Return [x, y] of the center of cell containing provided text 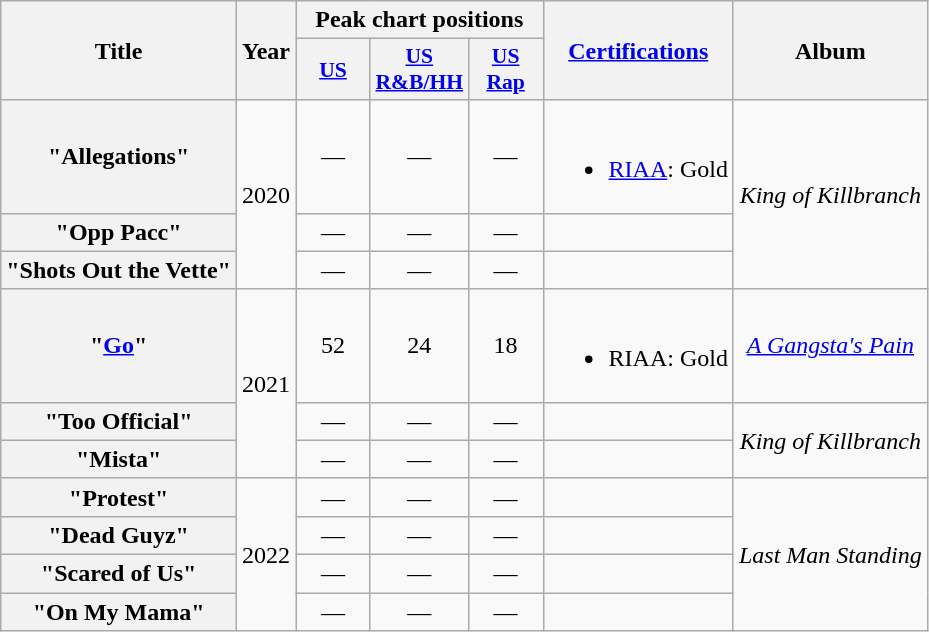
"Too Official" [119, 421]
52 [334, 346]
USR&B/HH [419, 70]
Year [266, 50]
2022 [266, 554]
US [334, 70]
"Mista" [119, 459]
Album [830, 50]
"Allegations" [119, 156]
18 [506, 346]
"Shots Out the Vette" [119, 270]
2020 [266, 194]
A Gangsta's Pain [830, 346]
"Protest" [119, 497]
Peak chart positions [420, 20]
"Scared of Us" [119, 573]
"Dead Guyz" [119, 535]
2021 [266, 384]
USRap [506, 70]
Certifications [638, 50]
"Go" [119, 346]
24 [419, 346]
Last Man Standing [830, 554]
Title [119, 50]
"Opp Pacc" [119, 232]
"On My Mama" [119, 611]
